Return [x, y] of the center of cell containing provided text 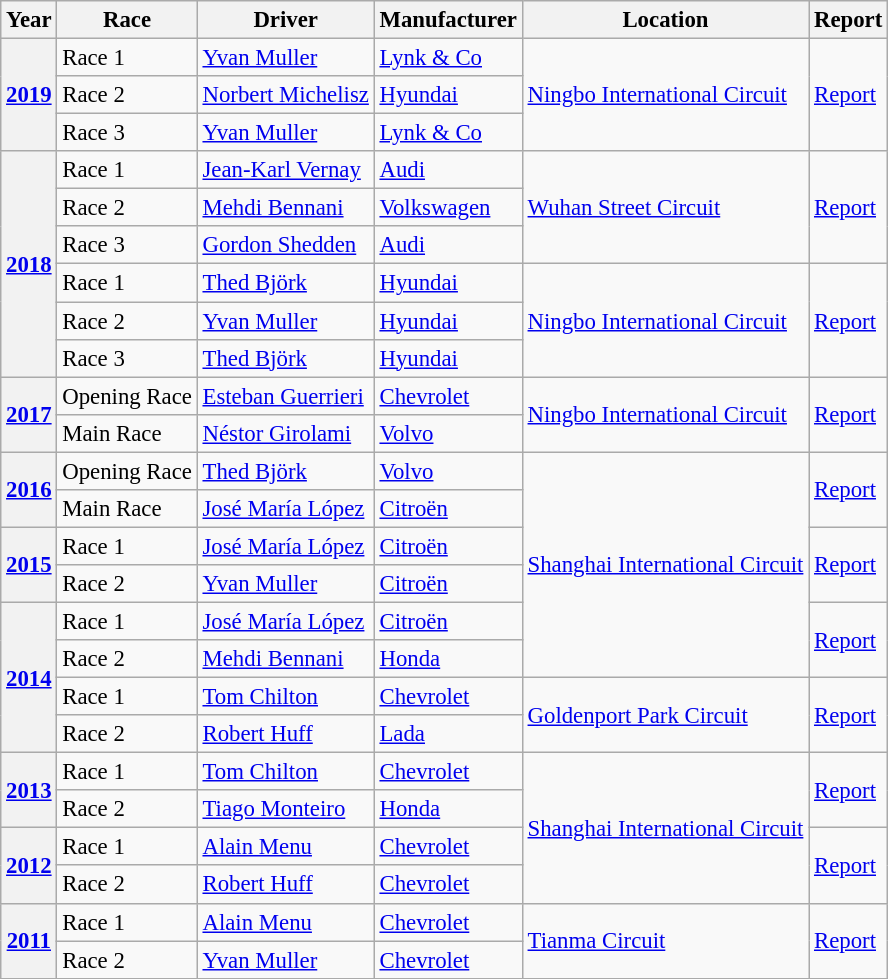
Jean-Karl Vernay [286, 170]
Lada [448, 734]
Location [665, 20]
2017 [29, 414]
2011 [29, 940]
2012 [29, 866]
2018 [29, 264]
Norbert Michelisz [286, 95]
Driver [286, 20]
Esteban Guerrieri [286, 396]
Tiago Monteiro [286, 809]
2019 [29, 96]
Race [127, 20]
Year [29, 20]
2015 [29, 564]
2014 [29, 677]
Néstor Girolami [286, 433]
Manufacturer [448, 20]
Tianma Circuit [665, 940]
Volkswagen [448, 208]
Gordon Shedden [286, 245]
Wuhan Street Circuit [665, 208]
2013 [29, 790]
2016 [29, 490]
Goldenport Park Circuit [665, 716]
